Return (X, Y) of the center of cell containing provided text 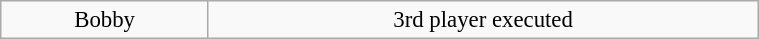
Bobby (104, 20)
3rd player executed (483, 20)
